Return the (X, Y) coordinate for the center point of the cell that contains the specified text.  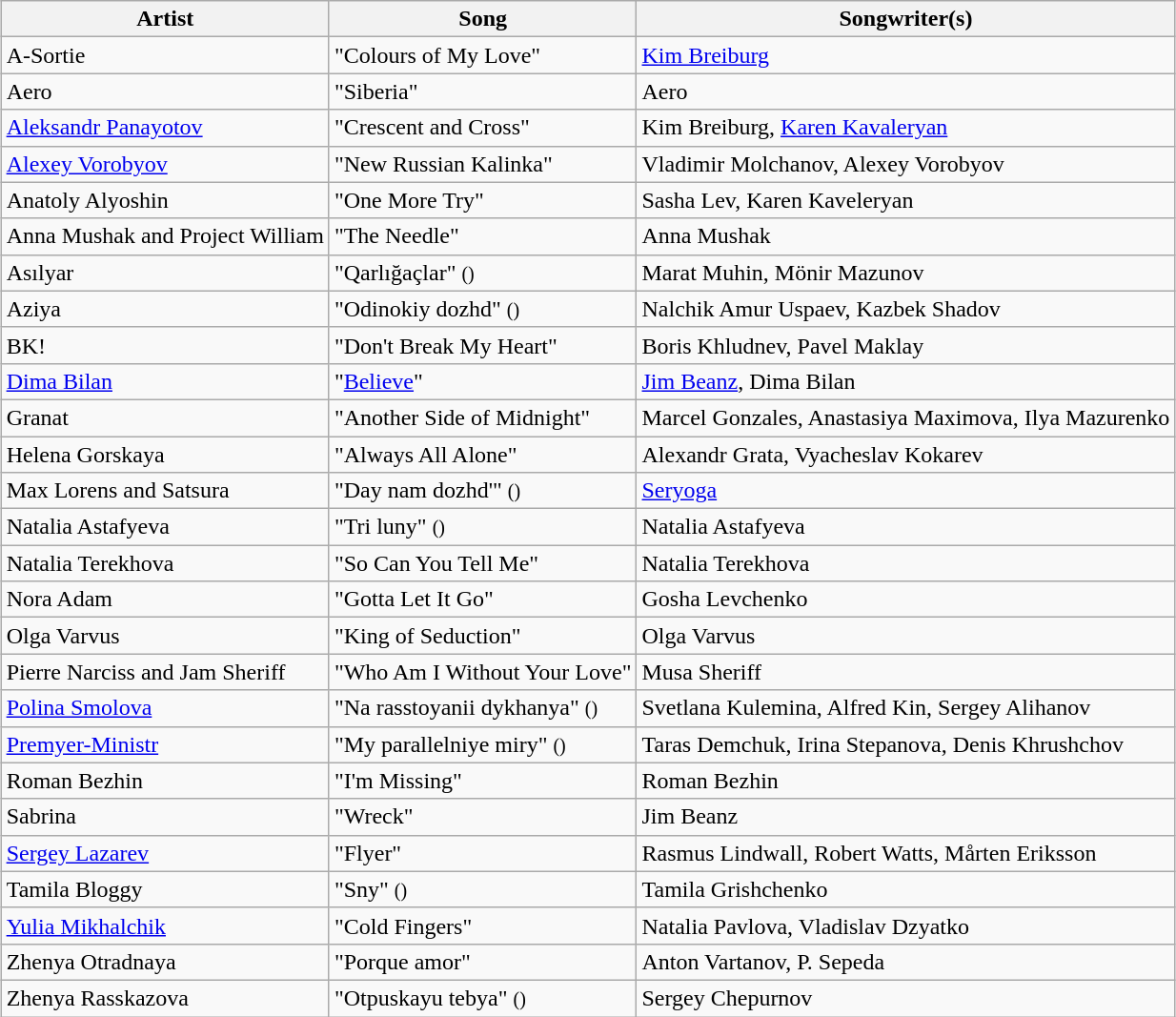
Gosha Levchenko (905, 600)
"Qarlığaçlar" () (482, 273)
"My parallelniye miry" () (482, 744)
Zhenya Otradnaya (165, 962)
"Na rasstoyanii dykhanya" () (482, 708)
Aziya (165, 309)
BK! (165, 345)
"Gotta Let It Go" (482, 600)
Anna Mushak and Project William (165, 236)
"Sny" () (482, 889)
"Flyer" (482, 853)
Rasmus Lindwall, Robert Watts, Mårten Eriksson (905, 853)
Taras Demchuk, Irina Stepanova, Denis Khrushchov (905, 744)
Tamila Grishchenko (905, 889)
Artist (165, 19)
Aleksandr Panayotov (165, 128)
"Another Side of Midnight" (482, 417)
Jim Beanz (905, 817)
Kim Breiburg (905, 55)
Songwriter(s) (905, 19)
"King of Seduction" (482, 636)
"Siberia" (482, 92)
Musa Sheriff (905, 672)
Dima Bilan (165, 381)
Nora Adam (165, 600)
Seryoga (905, 491)
Granat (165, 417)
"Tri luny" () (482, 527)
"The Needle" (482, 236)
"Colours of My Love" (482, 55)
Anatoly Alyoshin (165, 200)
Alexandr Grata, Vyacheslav Kokarev (905, 455)
Yulia Mikhalchik (165, 925)
Zhenya Rasskazova (165, 998)
"I'm Missing" (482, 781)
"Otpuskayu tebya" () (482, 998)
"Cold Fingers" (482, 925)
"Wreck" (482, 817)
Max Lorens and Satsura (165, 491)
Asılyar (165, 273)
Anton Vartanov, P. Sepeda (905, 962)
"Always All Alone" (482, 455)
Tamila Bloggy (165, 889)
Jim Beanz, Dima Bilan (905, 381)
Premyer-Ministr (165, 744)
"Crescent and Cross" (482, 128)
Alexey Vorobyov (165, 164)
Sabrina (165, 817)
Song (482, 19)
Vladimir Molchanov, Alexey Vorobyov (905, 164)
"New Russian Kalinka" (482, 164)
Anna Mushak (905, 236)
Kim Breiburg, Karen Kavaleryan (905, 128)
"Don't Break My Heart" (482, 345)
"Odinokiy dozhd" () (482, 309)
Marat Muhin, Mönir Mazunov (905, 273)
"Porque amor" (482, 962)
Svetlana Kulemina, Alfred Kin, Sergey Alihanov (905, 708)
"Believe" (482, 381)
Natalia Pavlova, Vladislav Dzyatko (905, 925)
Sasha Lev, Karen Kaveleryan (905, 200)
A-Sortie (165, 55)
"So Can You Tell Me" (482, 563)
Nalchik Amur Uspaev, Kazbek Shadov (905, 309)
"One More Try" (482, 200)
Pierre Narciss and Jam Sheriff (165, 672)
"Day nam dozhd'" () (482, 491)
Sergey Chepurnov (905, 998)
Sergey Lazarev (165, 853)
Marcel Gonzales, Anastasiya Maximova, Ilya Mazurenko (905, 417)
"Who Am I Without Your Love" (482, 672)
Polina Smolova (165, 708)
Helena Gorskaya (165, 455)
Boris Khludnev, Pavel Maklay (905, 345)
